Capture the cell that displays the provided text and extract its (X, Y) central coordinate. 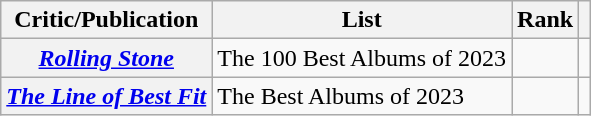
Rank (546, 20)
The Line of Best Fit (106, 96)
The 100 Best Albums of 2023 (362, 58)
Rolling Stone (106, 58)
Critic/Publication (106, 20)
List (362, 20)
The Best Albums of 2023 (362, 96)
